Locate the cell with the specified text and output its (x, y) center coordinate. 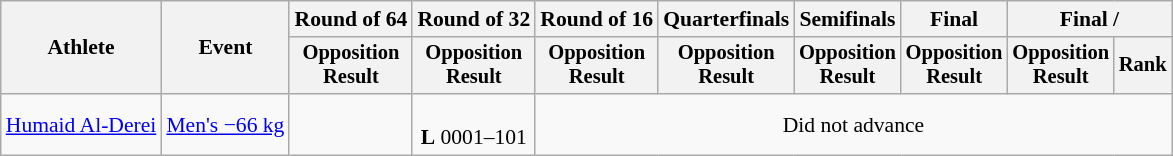
Round of 64 (350, 19)
Men's −66 kg (225, 124)
L 0001–101 (474, 124)
Did not advance (853, 124)
Quarterfinals (726, 19)
Round of 32 (474, 19)
Round of 16 (596, 19)
Event (225, 48)
Rank (1143, 66)
Humaid Al-Derei (82, 124)
Semifinals (848, 19)
Final (954, 19)
Final / (1089, 19)
Athlete (82, 48)
